Provide the (X, Y) coordinate of the cell's center where the given text is located.  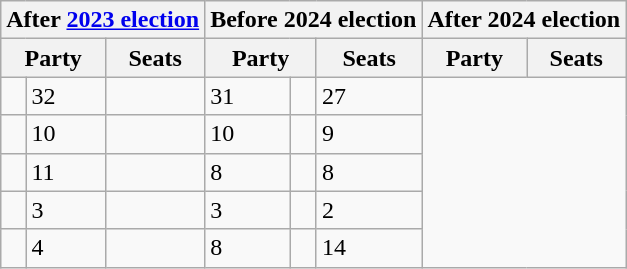
After 2024 election (524, 20)
9 (368, 134)
11 (66, 172)
Before 2024 election (314, 20)
31 (248, 96)
32 (66, 96)
14 (368, 248)
2 (368, 210)
4 (66, 248)
27 (368, 96)
After 2023 election (103, 20)
